Scan for the cell matching the given text and deliver its [x, y] coordinate at center. 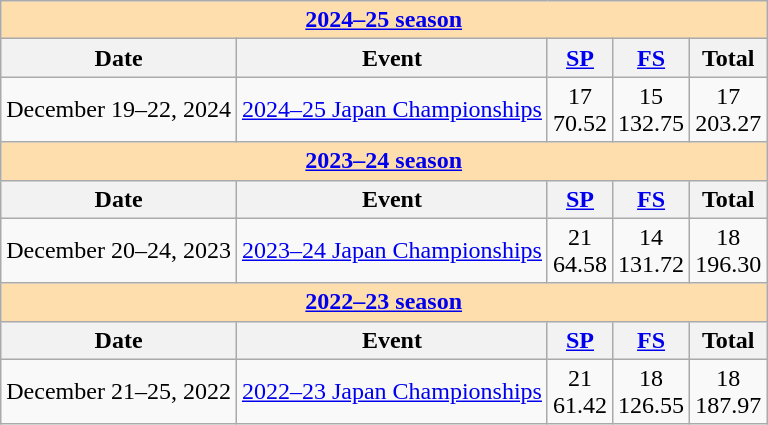
2023–24 season [384, 161]
2024–25 Japan Championships [392, 110]
December 19–22, 2024 [119, 110]
17 70.52 [580, 110]
21 64.58 [580, 250]
18 126.55 [652, 392]
18 196.30 [728, 250]
2023–24 Japan Championships [392, 250]
December 20–24, 2023 [119, 250]
14 131.72 [652, 250]
17 203.27 [728, 110]
2024–25 season [384, 20]
15 132.75 [652, 110]
2022–23 season [384, 302]
December 21–25, 2022 [119, 392]
21 61.42 [580, 392]
2022–23 Japan Championships [392, 392]
18 187.97 [728, 392]
